Search for the cell housing the specified text and yield its (X, Y) center coordinate. 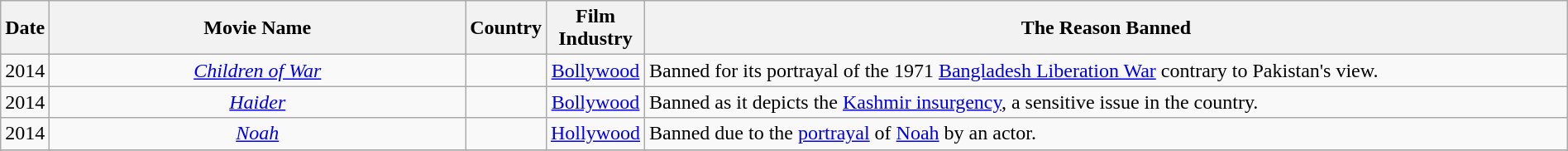
The Reason Banned (1107, 28)
Noah (258, 134)
Children of War (258, 71)
Country (506, 28)
Date (25, 28)
Movie Name (258, 28)
Film Industry (595, 28)
Banned for its portrayal of the 1971 Bangladesh Liberation War contrary to Pakistan's view. (1107, 71)
Haider (258, 102)
Banned as it depicts the Kashmir insurgency, a sensitive issue in the country. (1107, 102)
Hollywood (595, 134)
Banned due to the portrayal of Noah by an actor. (1107, 134)
